Extract the [X, Y] coordinate from the center of the cell holding the provided text.  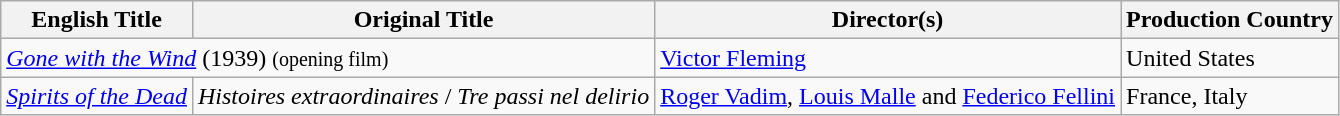
Gone with the Wind (1939) (opening film) [328, 58]
France, Italy [1230, 96]
United States [1230, 58]
Director(s) [888, 20]
Production Country [1230, 20]
Histoires extraordinaires / Tre passi nel delirio [423, 96]
English Title [97, 20]
Spirits of the Dead [97, 96]
Original Title [423, 20]
Roger Vadim, Louis Malle and Federico Fellini [888, 96]
Victor Fleming [888, 58]
